Determine the [x, y] coordinate at the center of the cell enclosing the given text.  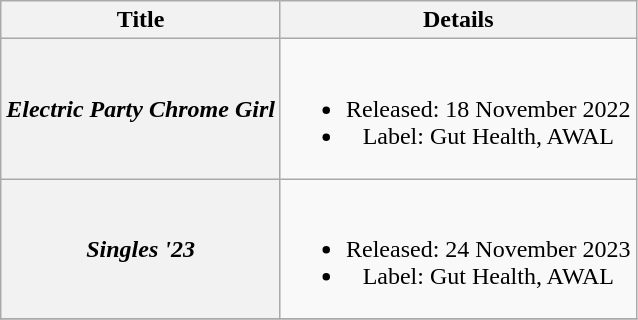
Released: 18 November 2022Label: Gut Health, AWAL [458, 109]
Released: 24 November 2023Label: Gut Health, AWAL [458, 249]
Details [458, 20]
Electric Party Chrome Girl [141, 109]
Singles '23 [141, 249]
Title [141, 20]
